From the cell containing the given text, extract its center point as [X, Y] coordinate. 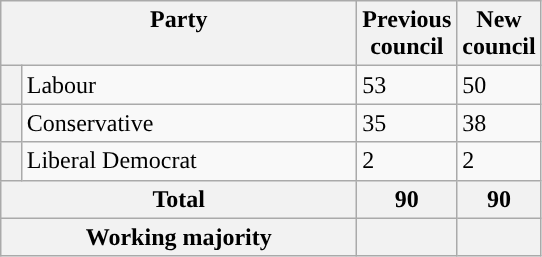
Liberal Democrat [189, 161]
Party [179, 34]
38 [499, 123]
New council [499, 34]
53 [407, 85]
Conservative [189, 123]
Labour [189, 85]
50 [499, 85]
Working majority [179, 237]
Total [179, 199]
35 [407, 123]
Previous council [407, 34]
